From the cell containing the given text, extract its center point as [x, y] coordinate. 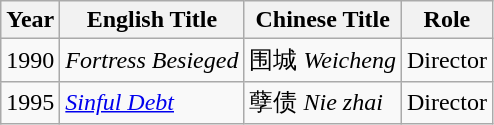
Sinful Debt [152, 102]
1990 [30, 60]
Year [30, 20]
Chinese Title [322, 20]
Fortress Besieged [152, 60]
围城 Weicheng [322, 60]
1995 [30, 102]
孽债 Nie zhai [322, 102]
English Title [152, 20]
Role [446, 20]
